For the text-containing cell, return its midpoint in (X, Y) coordinate format. 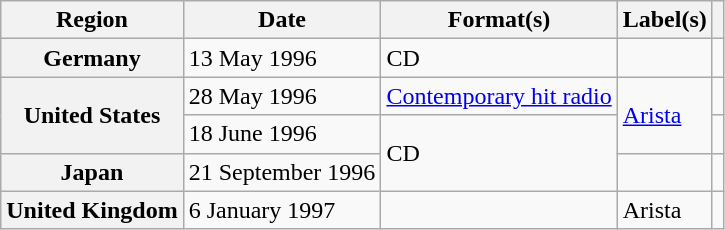
6 January 1997 (282, 210)
Format(s) (499, 20)
Germany (92, 58)
Date (282, 20)
18 June 1996 (282, 134)
Contemporary hit radio (499, 96)
21 September 1996 (282, 172)
28 May 1996 (282, 96)
Region (92, 20)
United Kingdom (92, 210)
13 May 1996 (282, 58)
Japan (92, 172)
Label(s) (664, 20)
United States (92, 115)
